From the cell containing the given text, extract its center point as [X, Y] coordinate. 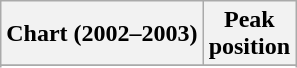
Peakposition [249, 34]
Chart (2002–2003) [102, 34]
